Identify which cell holds the provided text, then report its [x, y] central coordinate. 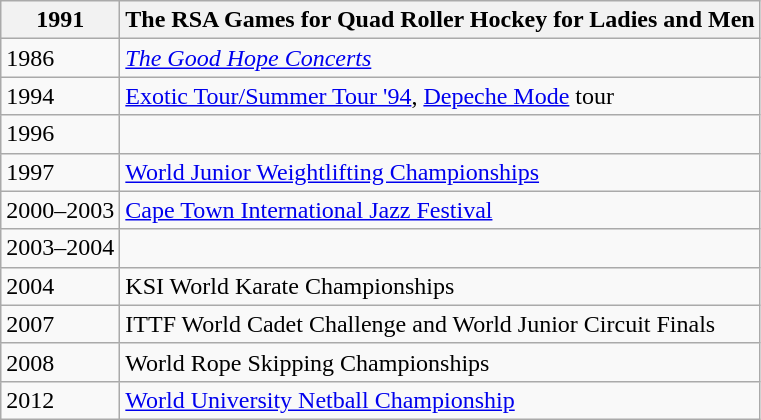
1997 [60, 172]
1991 [60, 20]
1996 [60, 134]
2007 [60, 324]
2000–2003 [60, 210]
World Junior Weightlifting Championships [440, 172]
KSI World Karate Championships [440, 286]
2008 [60, 362]
The Good Hope Concerts [440, 58]
ITTF World Cadet Challenge and World Junior Circuit Finals [440, 324]
2003–2004 [60, 248]
2004 [60, 286]
1986 [60, 58]
The RSA Games for Quad Roller Hockey for Ladies and Men [440, 20]
2012 [60, 400]
1994 [60, 96]
Cape Town International Jazz Festival [440, 210]
World Rope Skipping Championships [440, 362]
World University Netball Championship [440, 400]
Exotic Tour/Summer Tour '94, Depeche Mode tour [440, 96]
